Scan for the cell matching the given text and deliver its [X, Y] coordinate at center. 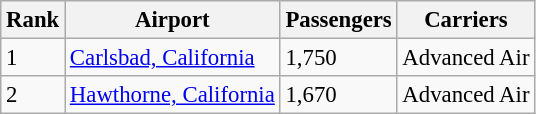
Passengers [338, 20]
1 [33, 58]
2 [33, 95]
Hawthorne, California [173, 95]
Carriers [466, 20]
Rank [33, 20]
Airport [173, 20]
Carlsbad, California [173, 58]
1,670 [338, 95]
1,750 [338, 58]
